For the text-containing cell, return its midpoint in (X, Y) coordinate format. 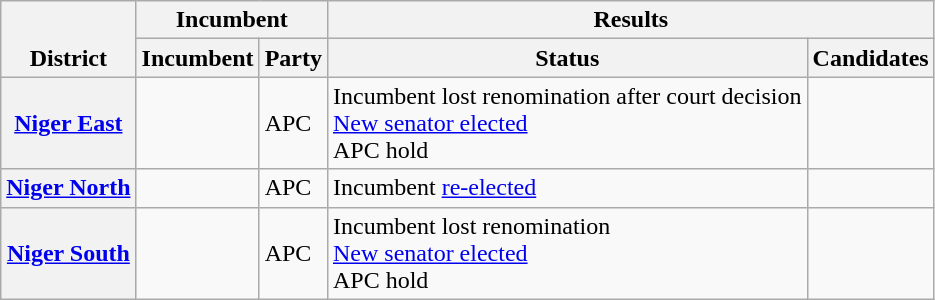
Niger East (68, 123)
Niger South (68, 253)
Results (630, 20)
Incumbent lost renomination after court decisionNew senator electedAPC hold (567, 123)
District (68, 39)
Incumbent lost renominationNew senator electedAPC hold (567, 253)
Status (567, 58)
Candidates (870, 58)
Incumbent re-elected (567, 188)
Niger North (68, 188)
Party (293, 58)
